Detect which cell encompasses the target text, then output its (X, Y) center coordinate. 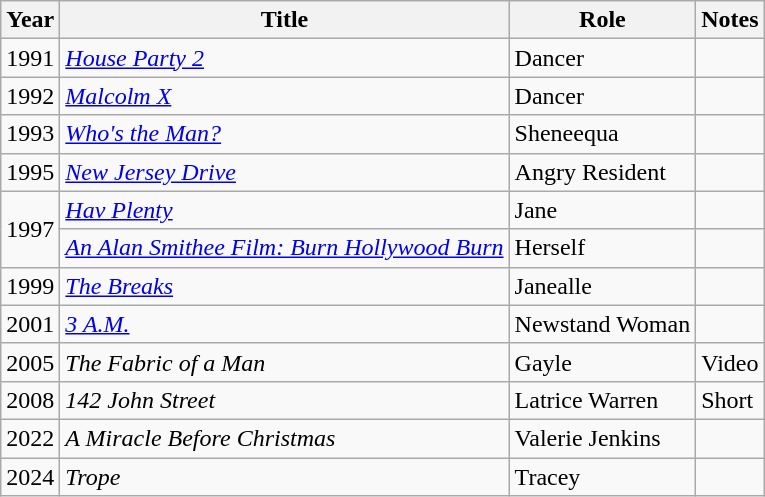
Tracey (602, 477)
Short (730, 400)
House Party 2 (284, 58)
2001 (30, 324)
1995 (30, 172)
Malcolm X (284, 96)
1992 (30, 96)
2024 (30, 477)
2005 (30, 362)
1999 (30, 286)
2022 (30, 438)
3 A.M. (284, 324)
142 John Street (284, 400)
Title (284, 20)
Angry Resident (602, 172)
Valerie Jenkins (602, 438)
An Alan Smithee Film: Burn Hollywood Burn (284, 248)
Newstand Woman (602, 324)
Role (602, 20)
Herself (602, 248)
1991 (30, 58)
Notes (730, 20)
Who's the Man? (284, 134)
Jane (602, 210)
The Fabric of a Man (284, 362)
1997 (30, 229)
The Breaks (284, 286)
Sheneequa (602, 134)
Video (730, 362)
Trope (284, 477)
Latrice Warren (602, 400)
New Jersey Drive (284, 172)
Year (30, 20)
1993 (30, 134)
A Miracle Before Christmas (284, 438)
Gayle (602, 362)
Hav Plenty (284, 210)
2008 (30, 400)
Janealle (602, 286)
